Return the [X, Y] coordinate for the center point of the cell that contains the specified text.  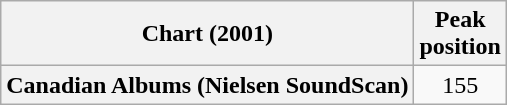
Canadian Albums (Nielsen SoundScan) [208, 85]
Chart (2001) [208, 34]
Peakposition [460, 34]
155 [460, 85]
